Extract the [x, y] coordinate from the center of the cell holding the provided text.  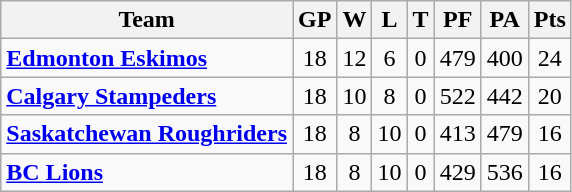
GP [315, 20]
536 [504, 172]
413 [458, 134]
Edmonton Eskimos [147, 58]
Team [147, 20]
24 [550, 58]
522 [458, 96]
PF [458, 20]
429 [458, 172]
20 [550, 96]
T [420, 20]
L [390, 20]
W [354, 20]
PA [504, 20]
400 [504, 58]
12 [354, 58]
BC Lions [147, 172]
6 [390, 58]
442 [504, 96]
Pts [550, 20]
Calgary Stampeders [147, 96]
Saskatchewan Roughriders [147, 134]
